From the cell containing the given text, extract its center point as (x, y) coordinate. 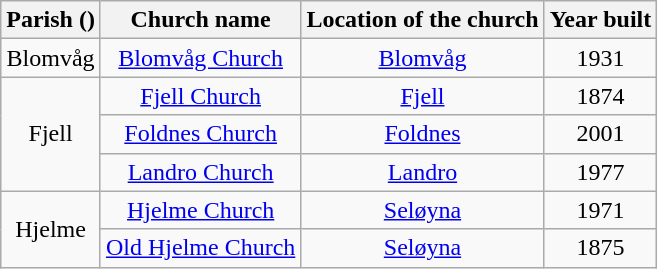
Location of the church (422, 20)
Church name (200, 20)
1977 (600, 172)
1931 (600, 58)
Foldnes Church (200, 134)
1971 (600, 210)
Fjell Church (200, 96)
2001 (600, 134)
Year built (600, 20)
Blomvåg Church (200, 58)
Parish () (51, 20)
Hjelme Church (200, 210)
Foldnes (422, 134)
1874 (600, 96)
1875 (600, 248)
Old Hjelme Church (200, 248)
Hjelme (51, 229)
Landro Church (200, 172)
Landro (422, 172)
